Provide the [X, Y] coordinate of the cell's center where the given text is located.  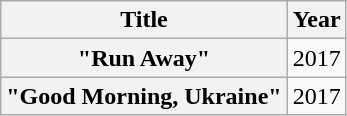
"Run Away" [144, 58]
Year [316, 20]
"Good Morning, Ukraine" [144, 96]
Title [144, 20]
